Search for the cell housing the specified text and yield its (X, Y) center coordinate. 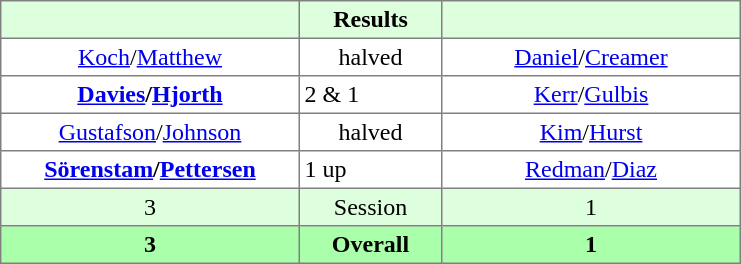
2 & 1 (370, 95)
Redman/Diaz (591, 170)
Results (370, 20)
Koch/Matthew (150, 57)
1 up (370, 170)
Daniel/Creamer (591, 57)
Kerr/Gulbis (591, 95)
Session (370, 207)
Overall (370, 245)
Davies/Hjorth (150, 95)
Kim/Hurst (591, 132)
Sörenstam/Pettersen (150, 170)
Gustafson/Johnson (150, 132)
